Return the (x, y) coordinate for the center point of the cell that contains the specified text.  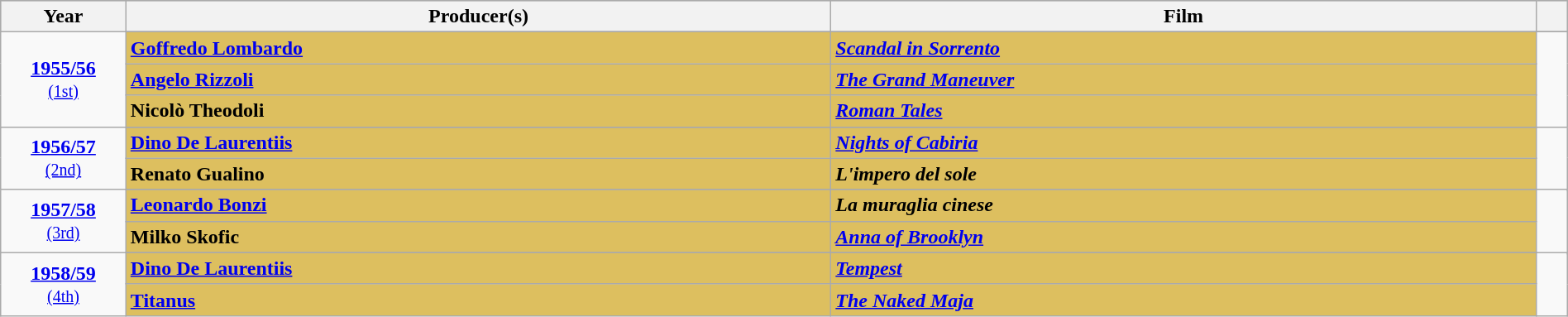
Roman Tales (1184, 111)
Film (1184, 17)
Anna of Brooklyn (1184, 237)
Renato Gualino (478, 174)
The Naked Maja (1184, 300)
Year (64, 17)
1956/57(2nd) (64, 158)
La muraglia cinese (1184, 205)
1955/56(1st) (64, 79)
1957/58(3rd) (64, 221)
Leonardo Bonzi (478, 205)
1958/59(4th) (64, 284)
Milko Skofic (478, 237)
The Grand Maneuver (1184, 79)
Producer(s) (478, 17)
Nights of Cabiria (1184, 142)
Tempest (1184, 268)
Titanus (478, 300)
Goffredo Lombardo (478, 48)
Angelo Rizzoli (478, 79)
Nicolò Theodoli (478, 111)
L'impero del sole (1184, 174)
Scandal in Sorrento (1184, 48)
